Capture the cell that displays the provided text and extract its [x, y] central coordinate. 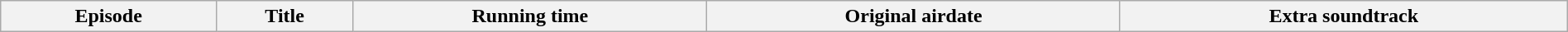
Extra soundtrack [1343, 16]
Title [284, 16]
Original airdate [913, 16]
Running time [530, 16]
Episode [109, 16]
